Pinpoint the cell where the given text exists, returning its (X, Y) midpoint coordinate. 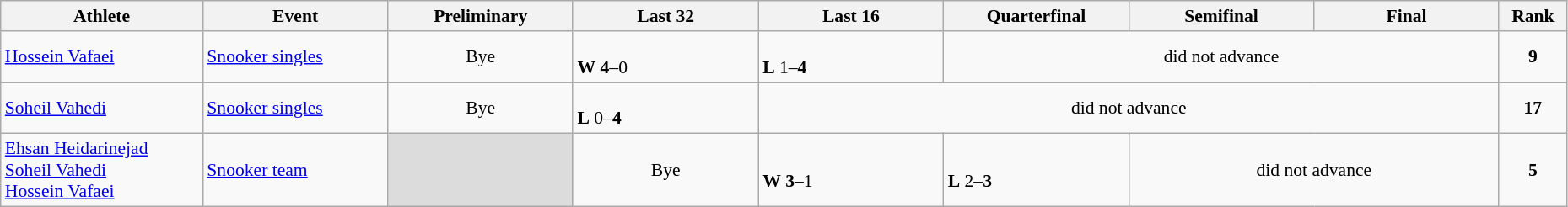
W 4–0 (665, 57)
Last 16 (851, 16)
L 0–4 (665, 108)
Athlete (102, 16)
Hossein Vafaei (102, 57)
Rank (1533, 16)
Semifinal (1221, 16)
Snooker team (295, 170)
Last 32 (665, 16)
Final (1407, 16)
5 (1533, 170)
L 2–3 (1037, 170)
Preliminary (481, 16)
Soheil Vahedi (102, 108)
Event (295, 16)
17 (1533, 108)
Quarterfinal (1037, 16)
9 (1533, 57)
Ehsan HeidarinejadSoheil VahediHossein Vafaei (102, 170)
W 3–1 (851, 170)
L 1–4 (851, 57)
